Pinpoint the cell where the given text exists, returning its (x, y) midpoint coordinate. 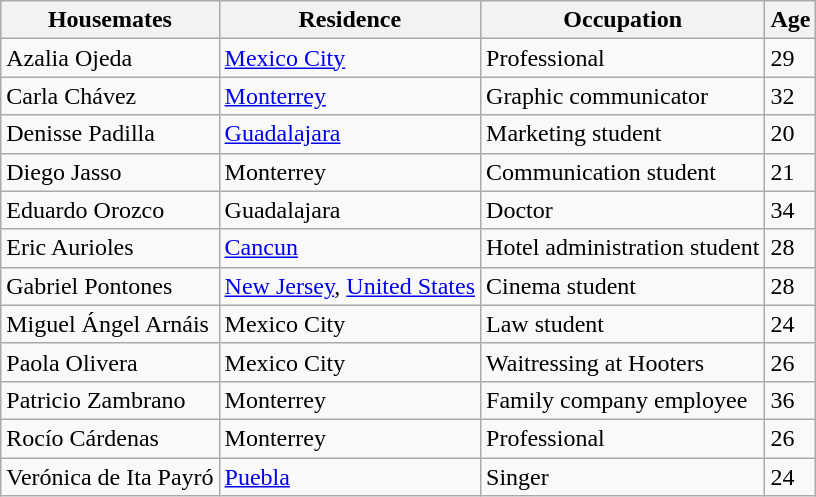
Law student (623, 324)
34 (790, 210)
Cancun (350, 248)
21 (790, 172)
Carla Chávez (110, 96)
Communication student (623, 172)
Eduardo Orozco (110, 210)
Gabriel Pontones (110, 286)
Doctor (623, 210)
Azalia Ojeda (110, 58)
Cinema student (623, 286)
Housemates (110, 20)
Singer (623, 477)
Miguel Ángel Arnáis (110, 324)
Family company employee (623, 400)
Eric Aurioles (110, 248)
Puebla (350, 477)
Verónica de Ita Payró (110, 477)
Hotel administration student (623, 248)
36 (790, 400)
Paola Olivera (110, 362)
Diego Jasso (110, 172)
Graphic communicator (623, 96)
Age (790, 20)
Waitressing at Hooters (623, 362)
Patricio Zambrano (110, 400)
Residence (350, 20)
29 (790, 58)
32 (790, 96)
Rocío Cárdenas (110, 438)
20 (790, 134)
Marketing student (623, 134)
New Jersey, United States (350, 286)
Denisse Padilla (110, 134)
Occupation (623, 20)
